Find where the given text appears and provide that cell's center as (x, y) coordinate. 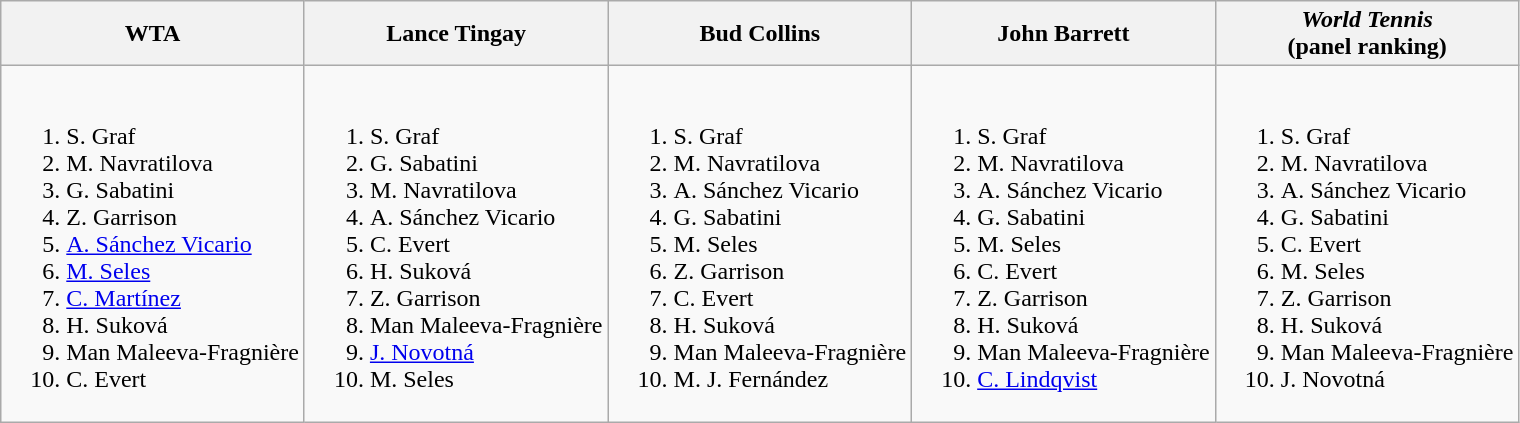
Bud Collins (760, 34)
John Barrett (1064, 34)
S. Graf M. Navratilova A. Sánchez Vicario G. Sabatini C. Evert M. Seles Z. Garrison H. Suková Man Maleeva-Fragnière J. Novotná (1367, 244)
S. Graf M. Navratilova G. Sabatini Z. Garrison A. Sánchez Vicario M. Seles C. Martínez H. Suková Man Maleeva-Fragnière C. Evert (153, 244)
S. Graf M. Navratilova A. Sánchez Vicario G. Sabatini M. Seles C. Evert Z. Garrison H. Suková Man Maleeva-Fragnière C. Lindqvist (1064, 244)
WTA (153, 34)
World Tennis(panel ranking) (1367, 34)
S. Graf G. Sabatini M. Navratilova A. Sánchez Vicario C. Evert H. Suková Z. Garrison Man Maleeva-Fragnière J. Novotná M. Seles (456, 244)
Lance Tingay (456, 34)
S. Graf M. Navratilova A. Sánchez Vicario G. Sabatini M. Seles Z. Garrison C. Evert H. Suková Man Maleeva-Fragnière M. J. Fernández (760, 244)
